Identify which cell holds the provided text, then report its (X, Y) central coordinate. 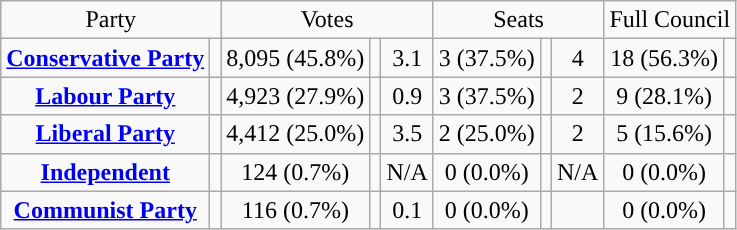
3.5 (407, 134)
4 (577, 58)
124 (0.7%) (296, 172)
Seats (518, 20)
Full Council (670, 20)
4,923 (27.9%) (296, 96)
Communist Party (106, 210)
Votes (328, 20)
Conservative Party (106, 58)
18 (56.3%) (664, 58)
5 (15.6%) (664, 134)
0.9 (407, 96)
Party (111, 20)
2 (25.0%) (486, 134)
3.1 (407, 58)
Independent (106, 172)
Liberal Party (106, 134)
9 (28.1%) (664, 96)
Labour Party (106, 96)
4,412 (25.0%) (296, 134)
8,095 (45.8%) (296, 58)
116 (0.7%) (296, 210)
0.1 (407, 210)
